Search for the cell housing the specified text and yield its [X, Y] center coordinate. 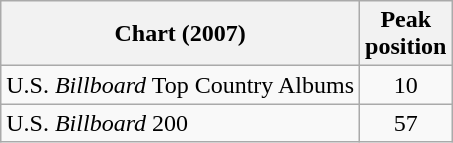
U.S. Billboard Top Country Albums [180, 85]
10 [406, 85]
Peakposition [406, 34]
U.S. Billboard 200 [180, 123]
57 [406, 123]
Chart (2007) [180, 34]
